Extract the [x, y] coordinate from the center of the cell holding the provided text.  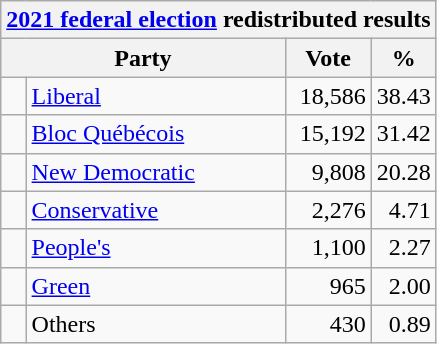
Conservative [156, 210]
1,100 [328, 248]
% [404, 58]
2,276 [328, 210]
9,808 [328, 172]
38.43 [404, 96]
Others [156, 324]
Vote [328, 58]
2.00 [404, 286]
People's [156, 248]
2021 federal election redistributed results [218, 20]
New Democratic [156, 172]
15,192 [328, 134]
4.71 [404, 210]
Party [143, 58]
965 [328, 286]
430 [328, 324]
0.89 [404, 324]
Liberal [156, 96]
20.28 [404, 172]
Green [156, 286]
31.42 [404, 134]
2.27 [404, 248]
Bloc Québécois [156, 134]
18,586 [328, 96]
